Locate the cell with the specified text and output its (X, Y) center coordinate. 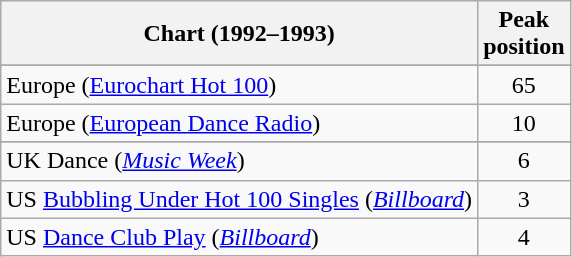
65 (524, 85)
6 (524, 161)
UK Dance (Music Week) (240, 161)
US Bubbling Under Hot 100 Singles (Billboard) (240, 199)
Europe (European Dance Radio) (240, 123)
Chart (1992–1993) (240, 34)
Peakposition (524, 34)
3 (524, 199)
Europe (Eurochart Hot 100) (240, 85)
10 (524, 123)
US Dance Club Play (Billboard) (240, 237)
4 (524, 237)
